Identify which cell holds the provided text, then report its [X, Y] central coordinate. 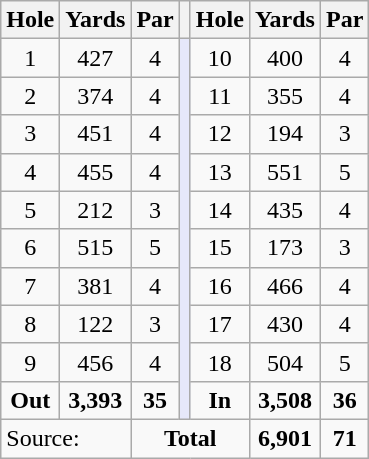
455 [96, 172]
18 [220, 362]
3,508 [284, 400]
122 [96, 324]
427 [96, 58]
381 [96, 286]
430 [284, 324]
12 [220, 134]
355 [284, 96]
11 [220, 96]
13 [220, 172]
35 [155, 400]
451 [96, 134]
9 [30, 362]
36 [344, 400]
2 [30, 96]
15 [220, 248]
374 [96, 96]
10 [220, 58]
71 [344, 438]
1 [30, 58]
456 [96, 362]
6 [30, 248]
17 [220, 324]
3,393 [96, 400]
14 [220, 210]
7 [30, 286]
In [220, 400]
515 [96, 248]
Source: [66, 438]
212 [96, 210]
466 [284, 286]
173 [284, 248]
6,901 [284, 438]
400 [284, 58]
551 [284, 172]
Total [190, 438]
16 [220, 286]
8 [30, 324]
435 [284, 210]
Out [30, 400]
194 [284, 134]
504 [284, 362]
